For the text-containing cell, return its midpoint in (x, y) coordinate format. 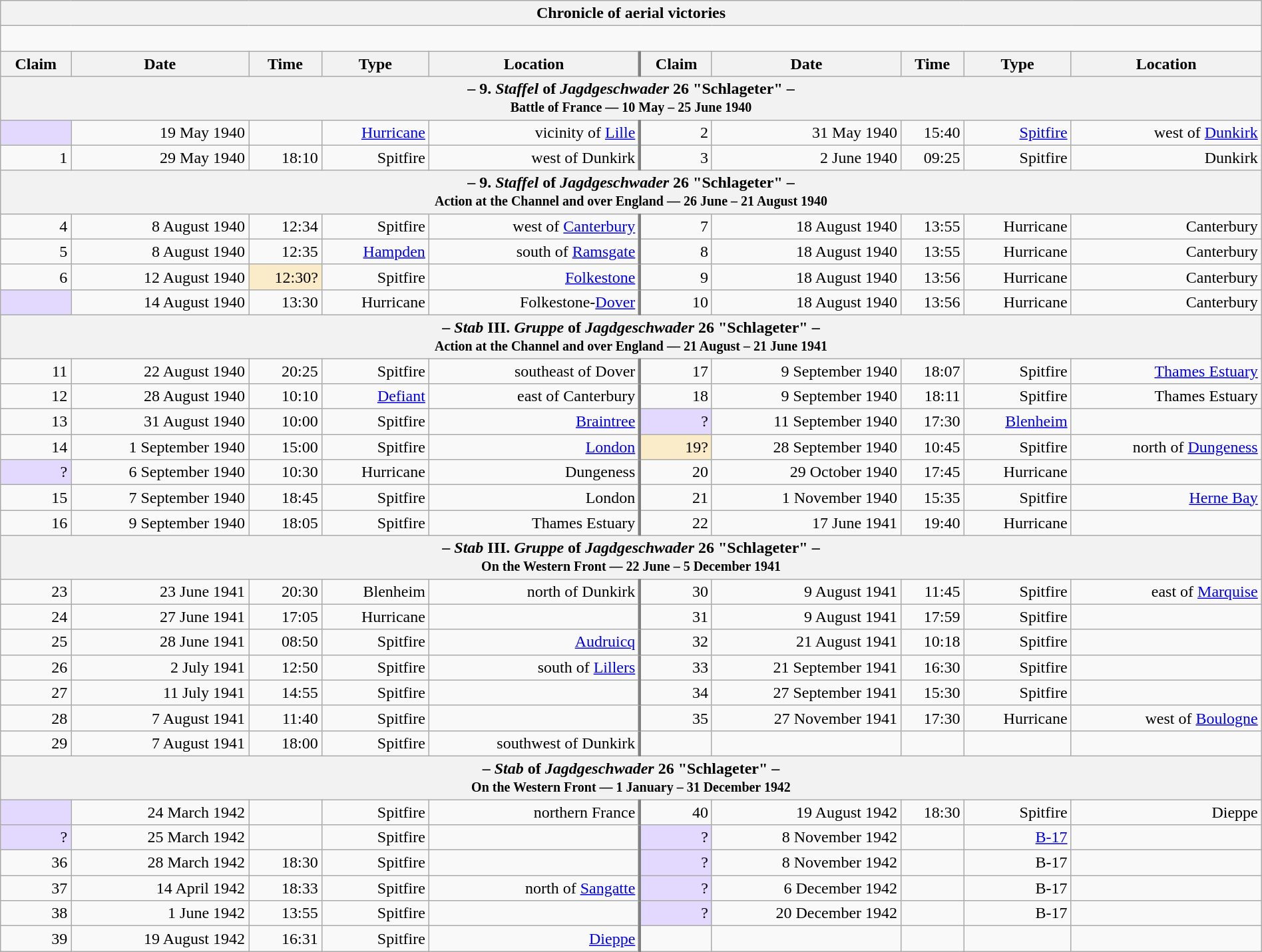
west of Boulogne (1166, 718)
22 August 1940 (160, 371)
10 (676, 302)
12 August 1940 (160, 277)
28 (36, 718)
5 (36, 251)
24 March 1942 (160, 812)
27 June 1941 (160, 617)
20:30 (286, 591)
12:34 (286, 226)
east of Marquise (1166, 591)
18:10 (286, 158)
21 September 1941 (806, 667)
29 May 1940 (160, 158)
Dungeness (534, 472)
Defiant (375, 397)
27 September 1941 (806, 693)
14 August 1940 (160, 302)
31 August 1940 (160, 422)
11 September 1940 (806, 422)
1 (36, 158)
6 (36, 277)
34 (676, 693)
33 (676, 667)
12 (36, 397)
17:05 (286, 617)
21 (676, 498)
15:35 (933, 498)
3 (676, 158)
28 August 1940 (160, 397)
20:25 (286, 371)
16:30 (933, 667)
28 June 1941 (160, 642)
north of Dungeness (1166, 447)
1 September 1940 (160, 447)
10:10 (286, 397)
14:55 (286, 693)
18 (676, 397)
northern France (534, 812)
10:30 (286, 472)
15 (36, 498)
37 (36, 888)
1 November 1940 (806, 498)
2 (676, 132)
17 June 1941 (806, 523)
29 (36, 743)
27 (36, 693)
26 (36, 667)
20 December 1942 (806, 913)
7 September 1940 (160, 498)
39 (36, 939)
19? (676, 447)
13 (36, 422)
southeast of Dover (534, 371)
31 (676, 617)
Chronicle of aerial victories (631, 13)
6 September 1940 (160, 472)
north of Sangatte (534, 888)
21 August 1941 (806, 642)
18:33 (286, 888)
12:30? (286, 277)
14 April 1942 (160, 888)
10:18 (933, 642)
south of Ramsgate (534, 251)
13:30 (286, 302)
23 June 1941 (160, 591)
Dunkirk (1166, 158)
40 (676, 812)
24 (36, 617)
Audruicq (534, 642)
11:40 (286, 718)
southwest of Dunkirk (534, 743)
18:00 (286, 743)
15:40 (933, 132)
12:35 (286, 251)
vicinity of Lille (534, 132)
31 May 1940 (806, 132)
16 (36, 523)
28 September 1940 (806, 447)
7 (676, 226)
Hampden (375, 251)
18:45 (286, 498)
30 (676, 591)
10:00 (286, 422)
10:45 (933, 447)
– Stab of Jagdgeschwader 26 "Schlageter" –On the Western Front — 1 January – 31 December 1942 (631, 777)
22 (676, 523)
Herne Bay (1166, 498)
18:05 (286, 523)
15:00 (286, 447)
8 (676, 251)
29 October 1940 (806, 472)
4 (36, 226)
19 May 1940 (160, 132)
19:40 (933, 523)
– 9. Staffel of Jagdgeschwader 26 "Schlageter" –Battle of France — 10 May – 25 June 1940 (631, 98)
2 July 1941 (160, 667)
23 (36, 591)
17:45 (933, 472)
2 June 1940 (806, 158)
28 March 1942 (160, 863)
east of Canterbury (534, 397)
south of Lillers (534, 667)
18:07 (933, 371)
6 December 1942 (806, 888)
Braintree (534, 422)
20 (676, 472)
12:50 (286, 667)
32 (676, 642)
9 (676, 277)
38 (36, 913)
14 (36, 447)
– 9. Staffel of Jagdgeschwader 26 "Schlageter" –Action at the Channel and over England — 26 June – 21 August 1940 (631, 192)
– Stab III. Gruppe of Jagdgeschwader 26 "Schlageter" –Action at the Channel and over England — 21 August – 21 June 1941 (631, 337)
west of Canterbury (534, 226)
27 November 1941 (806, 718)
35 (676, 718)
1 June 1942 (160, 913)
09:25 (933, 158)
Folkestone (534, 277)
11:45 (933, 591)
11 July 1941 (160, 693)
15:30 (933, 693)
north of Dunkirk (534, 591)
– Stab III. Gruppe of Jagdgeschwader 26 "Schlageter" –On the Western Front — 22 June – 5 December 1941 (631, 557)
25 March 1942 (160, 838)
08:50 (286, 642)
17 (676, 371)
36 (36, 863)
18:11 (933, 397)
25 (36, 642)
Folkestone-Dover (534, 302)
16:31 (286, 939)
17:59 (933, 617)
11 (36, 371)
